Output the (x, y) coordinate of the center of the cell containing the given text.  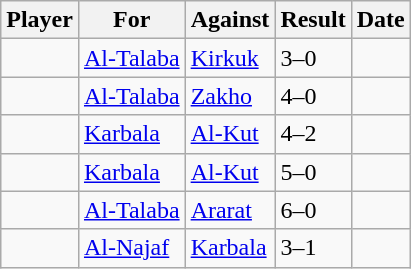
Zakho (230, 96)
Ararat (230, 210)
For (132, 20)
Against (230, 20)
Result (313, 20)
3–0 (313, 58)
4–0 (313, 96)
Player (40, 20)
4–2 (313, 134)
Kirkuk (230, 58)
Al-Najaf (132, 248)
6–0 (313, 210)
3–1 (313, 248)
Date (380, 20)
5–0 (313, 172)
